Locate the cell with the specified text and output its (X, Y) center coordinate. 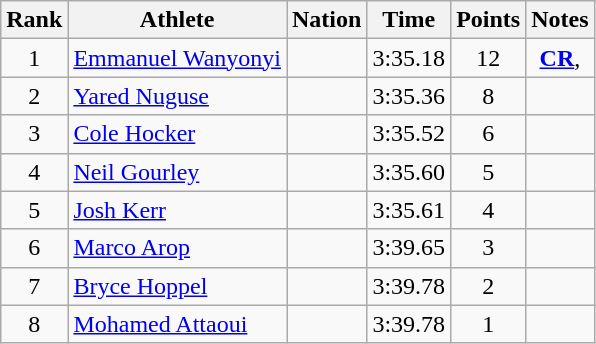
Josh Kerr (178, 210)
12 (488, 58)
3:35.36 (409, 96)
7 (34, 286)
3:35.60 (409, 172)
CR, (560, 58)
3:35.18 (409, 58)
Emmanuel Wanyonyi (178, 58)
3:35.52 (409, 134)
Marco Arop (178, 248)
Rank (34, 20)
Cole Hocker (178, 134)
Neil Gourley (178, 172)
3:35.61 (409, 210)
Notes (560, 20)
Bryce Hoppel (178, 286)
Athlete (178, 20)
Nation (326, 20)
Yared Nuguse (178, 96)
Time (409, 20)
Points (488, 20)
Mohamed Attaoui (178, 324)
3:39.65 (409, 248)
